Identify which cell holds the provided text, then report its (x, y) central coordinate. 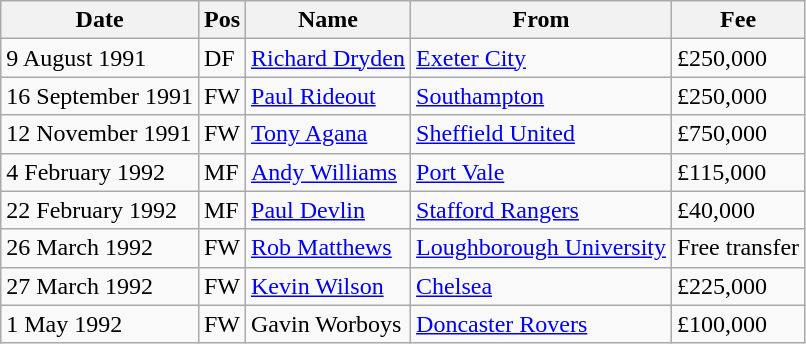
£750,000 (738, 134)
Exeter City (542, 58)
Rob Matthews (328, 248)
Date (100, 20)
Paul Devlin (328, 210)
22 February 1992 (100, 210)
Doncaster Rovers (542, 324)
Paul Rideout (328, 96)
£40,000 (738, 210)
1 May 1992 (100, 324)
Sheffield United (542, 134)
Chelsea (542, 286)
Name (328, 20)
From (542, 20)
27 March 1992 (100, 286)
DF (222, 58)
£225,000 (738, 286)
Pos (222, 20)
Free transfer (738, 248)
Southampton (542, 96)
Andy Williams (328, 172)
£100,000 (738, 324)
12 November 1991 (100, 134)
16 September 1991 (100, 96)
Gavin Worboys (328, 324)
4 February 1992 (100, 172)
Kevin Wilson (328, 286)
Stafford Rangers (542, 210)
Port Vale (542, 172)
£115,000 (738, 172)
26 March 1992 (100, 248)
Fee (738, 20)
Tony Agana (328, 134)
9 August 1991 (100, 58)
Richard Dryden (328, 58)
Loughborough University (542, 248)
